Determine the [x, y] coordinate at the center of the cell enclosing the given text.  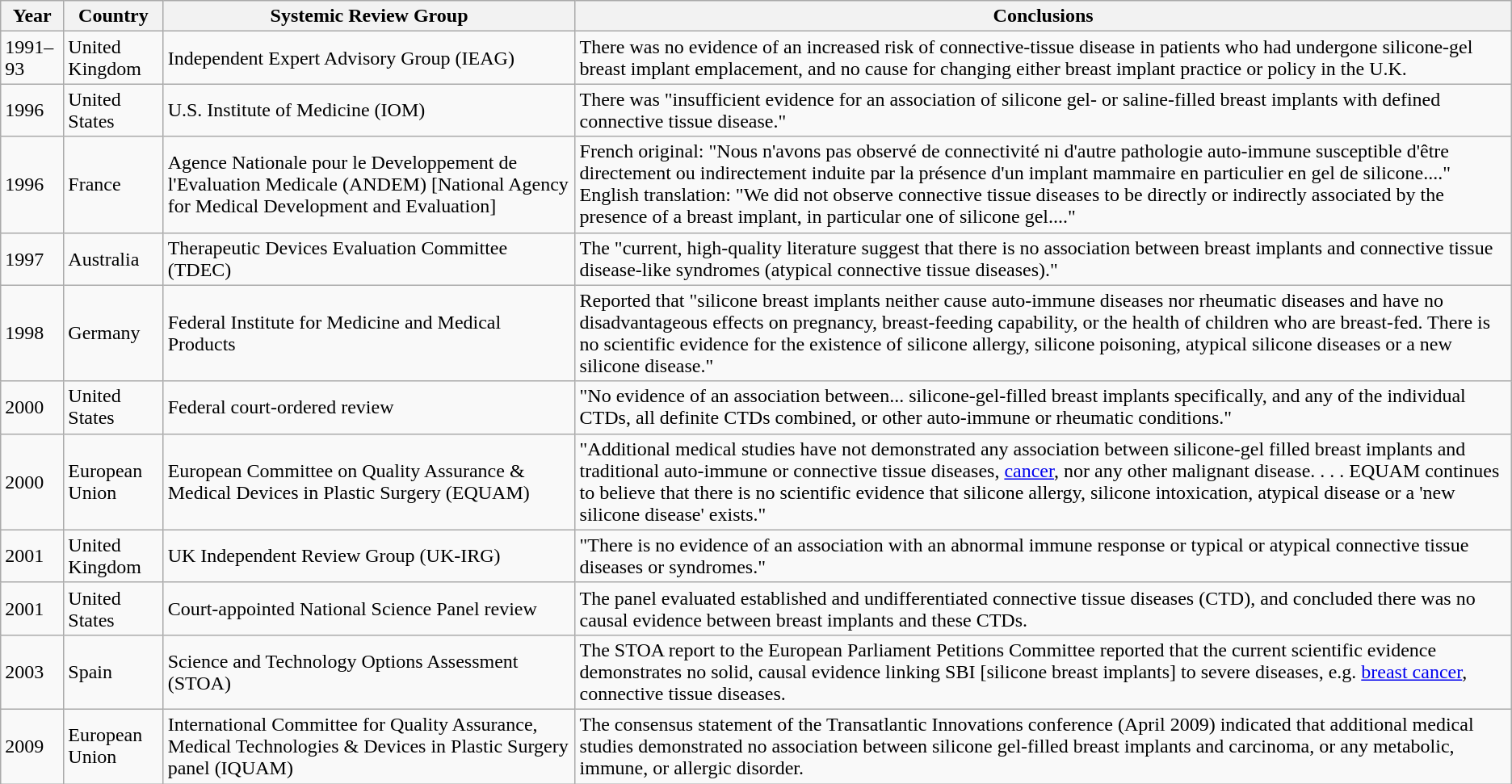
Country [113, 16]
There was "insufficient evidence for an association of silicone gel- or saline-filled breast implants with defined connective tissue disease." [1044, 110]
European Committee on Quality Assurance & Medical Devices in Plastic Surgery (EQUAM) [369, 481]
1998 [32, 333]
1997 [32, 258]
UK Independent Review Group (UK-IRG) [369, 556]
"There is no evidence of an association with an abnormal immune response or typical or atypical connective tissue diseases or syndromes." [1044, 556]
Spain [113, 672]
1991–93 [32, 58]
Therapeutic Devices Evaluation Committee (TDEC) [369, 258]
International Committee for Quality Assurance, Medical Technologies & Devices in Plastic Surgery panel (IQUAM) [369, 746]
Germany [113, 333]
Federal court-ordered review [369, 407]
France [113, 184]
Independent Expert Advisory Group (IEAG) [369, 58]
U.S. Institute of Medicine (IOM) [369, 110]
Court-appointed National Science Panel review [369, 609]
2009 [32, 746]
2003 [32, 672]
Agence Nationale pour le Developpement de l'Evaluation Medicale (ANDEM) [National Agency for Medical Development and Evaluation] [369, 184]
Systemic Review Group [369, 16]
Year [32, 16]
Australia [113, 258]
Science and Technology Options Assessment (STOA) [369, 672]
Conclusions [1044, 16]
Federal Institute for Medicine and Medical Products [369, 333]
